Return [x, y] of the center of cell containing provided text 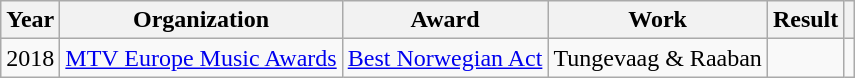
Tungevaag & Raaban [658, 58]
MTV Europe Music Awards [201, 58]
Work [658, 20]
2018 [30, 58]
Award [445, 20]
Year [30, 20]
Organization [201, 20]
Result [805, 20]
Best Norwegian Act [445, 58]
